Scan for the cell matching the given text and deliver its [X, Y] coordinate at center. 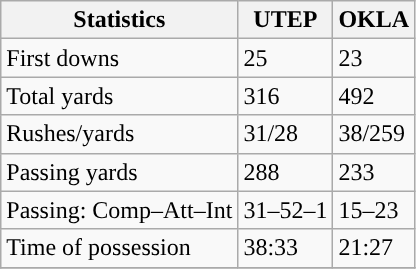
Rushes/yards [120, 134]
38:33 [286, 248]
25 [286, 58]
316 [286, 96]
Total yards [120, 96]
38/259 [374, 134]
Statistics [120, 20]
492 [374, 96]
Time of possession [120, 248]
Passing: Comp–Att–Int [120, 210]
UTEP [286, 20]
288 [286, 172]
21:27 [374, 248]
23 [374, 58]
OKLA [374, 20]
Passing yards [120, 172]
31/28 [286, 134]
First downs [120, 58]
233 [374, 172]
31–52–1 [286, 210]
15–23 [374, 210]
